From the cell containing the given text, extract its center point as (x, y) coordinate. 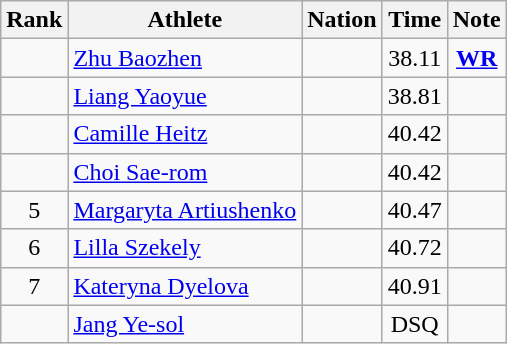
DSQ (414, 324)
38.81 (414, 96)
5 (34, 210)
40.72 (414, 248)
Margaryta Artiushenko (185, 210)
Nation (342, 20)
38.11 (414, 58)
Liang Yaoyue (185, 96)
Rank (34, 20)
Lilla Szekely (185, 248)
6 (34, 248)
Time (414, 20)
Zhu Baozhen (185, 58)
Choi Sae-rom (185, 172)
40.47 (414, 210)
Camille Heitz (185, 134)
Jang Ye-sol (185, 324)
WR (476, 58)
Note (476, 20)
Kateryna Dyelova (185, 286)
40.91 (414, 286)
7 (34, 286)
Athlete (185, 20)
